Scan for the cell matching the given text and deliver its [x, y] coordinate at center. 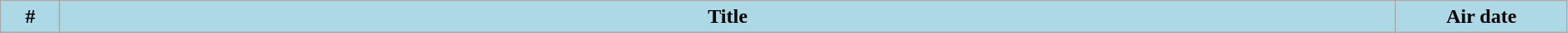
Air date [1481, 17]
# [30, 17]
Title [728, 17]
